From the cell containing the given text, extract its center point as [X, Y] coordinate. 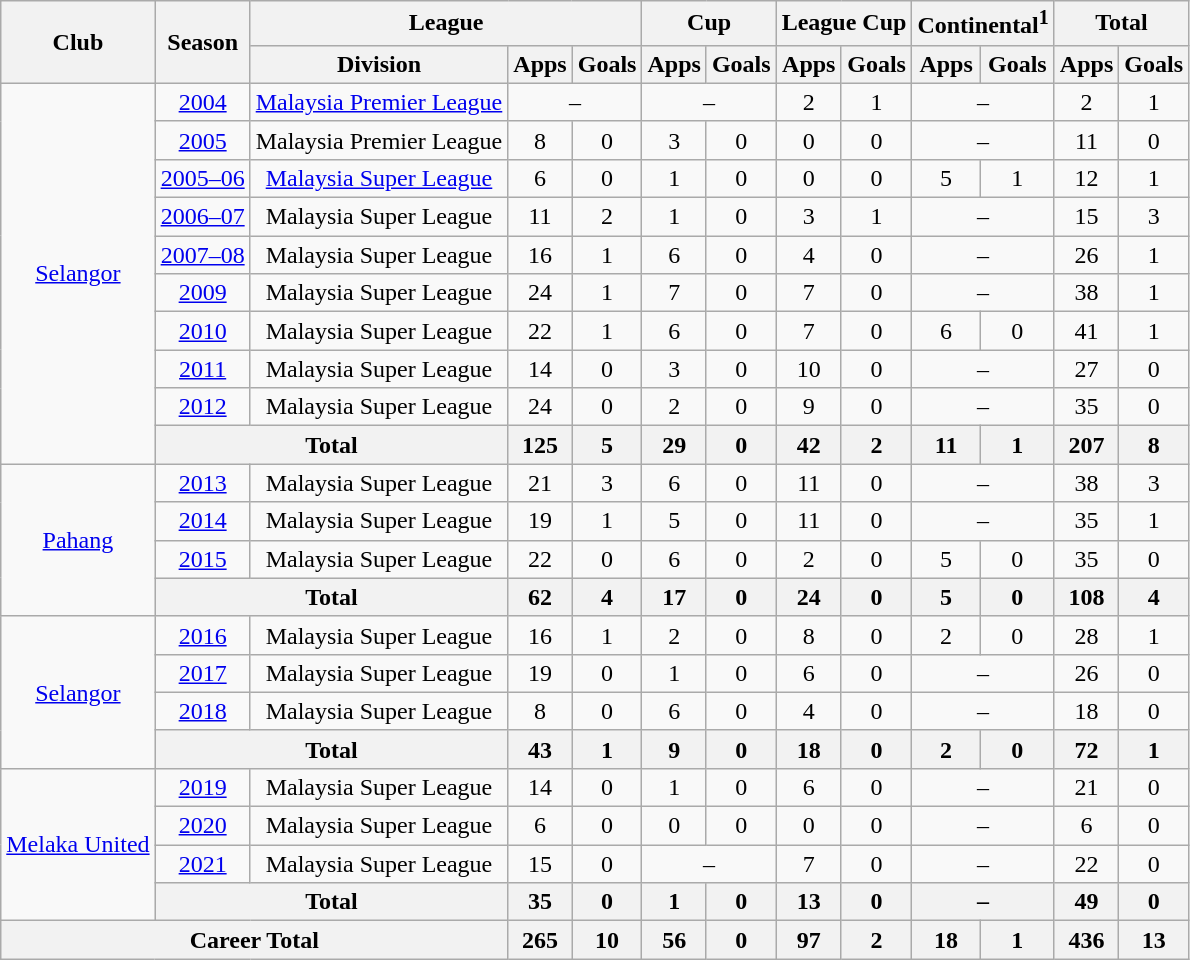
League Cup [844, 24]
29 [674, 445]
56 [674, 940]
97 [808, 940]
Melaka United [78, 844]
2015 [202, 559]
2011 [202, 369]
2013 [202, 483]
Cup [709, 24]
2006–07 [202, 217]
2005–06 [202, 178]
2021 [202, 864]
265 [540, 940]
436 [1086, 940]
28 [1086, 635]
Continental1 [983, 24]
2016 [202, 635]
2019 [202, 787]
17 [674, 597]
43 [540, 749]
Club [78, 42]
2005 [202, 140]
62 [540, 597]
League [446, 24]
2020 [202, 826]
2017 [202, 673]
2007–08 [202, 255]
42 [808, 445]
Career Total [254, 940]
207 [1086, 445]
2018 [202, 711]
2009 [202, 293]
2014 [202, 521]
Division [379, 64]
27 [1086, 369]
41 [1086, 331]
2004 [202, 102]
49 [1086, 902]
Pahang [78, 540]
125 [540, 445]
2012 [202, 407]
72 [1086, 749]
Season [202, 42]
12 [1086, 178]
2010 [202, 331]
108 [1086, 597]
